Extract the (x, y) coordinate from the center of the cell holding the provided text.  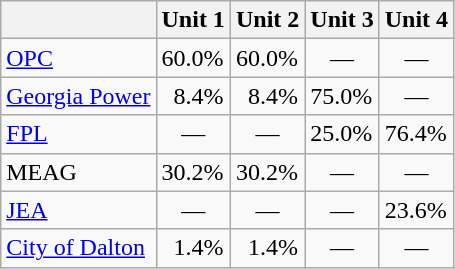
Georgia Power (78, 96)
JEA (78, 210)
Unit 2 (267, 20)
Unit 4 (416, 20)
MEAG (78, 172)
Unit 1 (193, 20)
OPC (78, 58)
75.0% (342, 96)
76.4% (416, 134)
City of Dalton (78, 248)
23.6% (416, 210)
Unit 3 (342, 20)
FPL (78, 134)
25.0% (342, 134)
